Output the [X, Y] coordinate of the center of the cell containing the given text.  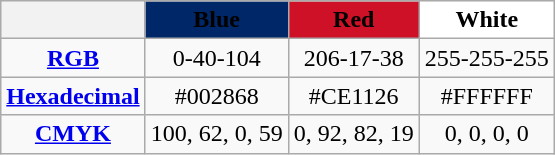
Blue [216, 20]
RGB [73, 58]
206-17-38 [354, 58]
100, 62, 0, 59 [216, 134]
Hexadecimal [73, 96]
#CE1126 [354, 96]
0, 0, 0, 0 [486, 134]
0-40-104 [216, 58]
255-255-255 [486, 58]
0, 92, 82, 19 [354, 134]
#FFFFFF [486, 96]
White [486, 20]
#002868 [216, 96]
Red [354, 20]
CMYK [73, 134]
